Return the (x, y) coordinate for the center point of the cell that contains the specified text.  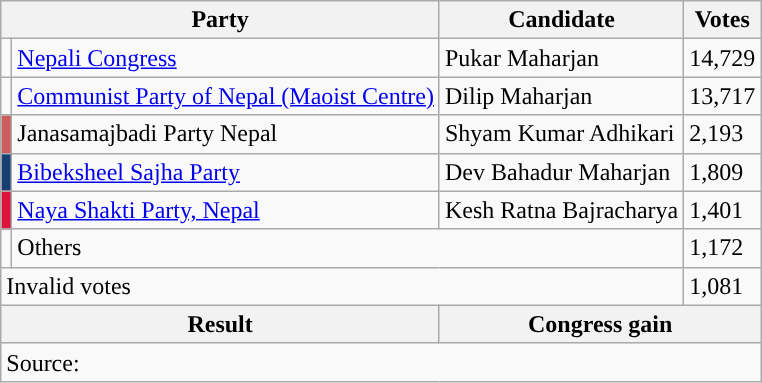
Pukar Maharjan (561, 58)
13,717 (722, 96)
Kesh Ratna Bajracharya (561, 210)
Bibeksheel Sajha Party (226, 172)
Candidate (561, 20)
Shyam Kumar Adhikari (561, 134)
Invalid votes (342, 286)
Votes (722, 20)
Party (220, 20)
Naya Shakti Party, Nepal (226, 210)
1,172 (722, 248)
1,401 (722, 210)
Janasamajbadi Party Nepal (226, 134)
1,809 (722, 172)
Others (348, 248)
14,729 (722, 58)
2,193 (722, 134)
Dev Bahadur Maharjan (561, 172)
Result (220, 324)
Source: (381, 362)
Dilip Maharjan (561, 96)
Communist Party of Nepal (Maoist Centre) (226, 96)
1,081 (722, 286)
Nepali Congress (226, 58)
Congress gain (600, 324)
